Find where the given text appears and provide that cell's center as [x, y] coordinate. 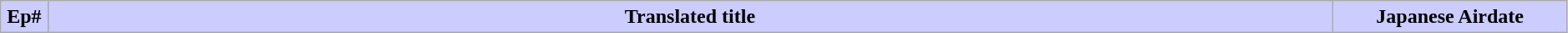
Japanese Airdate [1450, 17]
Translated title [690, 17]
Ep# [24, 17]
